Return (X, Y) of the center of cell containing provided text 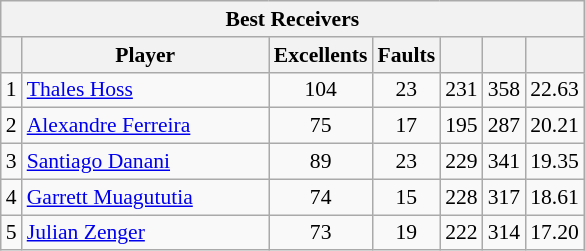
Best Receivers (292, 19)
1 (12, 90)
Alexandre Ferreira (146, 126)
341 (504, 162)
22.63 (554, 90)
195 (462, 126)
231 (462, 90)
358 (504, 90)
19 (406, 233)
15 (406, 197)
20.21 (554, 126)
Julian Zenger (146, 233)
104 (321, 90)
314 (504, 233)
Garrett Muagututia (146, 197)
2 (12, 126)
Faults (406, 55)
317 (504, 197)
228 (462, 197)
Excellents (321, 55)
18.61 (554, 197)
287 (504, 126)
Thales Hoss (146, 90)
75 (321, 126)
73 (321, 233)
5 (12, 233)
17.20 (554, 233)
3 (12, 162)
Santiago Danani (146, 162)
19.35 (554, 162)
222 (462, 233)
229 (462, 162)
74 (321, 197)
Player (146, 55)
89 (321, 162)
4 (12, 197)
17 (406, 126)
